Pinpoint the cell where the given text exists, returning its [X, Y] midpoint coordinate. 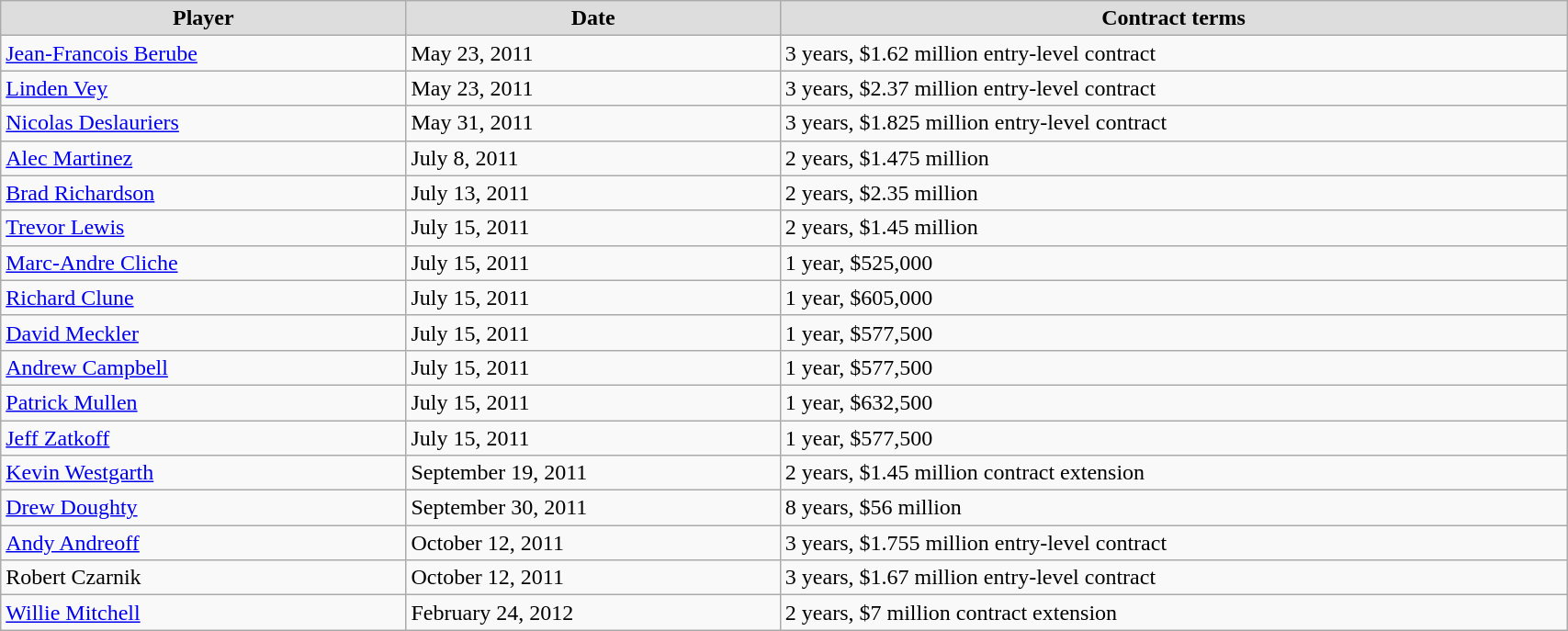
2 years, $1.475 million [1173, 158]
Andrew Campbell [204, 367]
Brad Richardson [204, 193]
Richard Clune [204, 298]
Date [593, 18]
8 years, $56 million [1173, 508]
February 24, 2012 [593, 613]
3 years, $1.755 million entry-level contract [1173, 543]
3 years, $2.37 million entry-level contract [1173, 88]
3 years, $1.825 million entry-level contract [1173, 123]
2 years, $1.45 million [1173, 228]
Drew Doughty [204, 508]
1 year, $605,000 [1173, 298]
2 years, $1.45 million contract extension [1173, 473]
1 year, $632,500 [1173, 402]
July 8, 2011 [593, 158]
2 years, $2.35 million [1173, 193]
Kevin Westgarth [204, 473]
September 19, 2011 [593, 473]
2 years, $7 million contract extension [1173, 613]
Robert Czarnik [204, 578]
September 30, 2011 [593, 508]
Trevor Lewis [204, 228]
Nicolas Deslauriers [204, 123]
Jeff Zatkoff [204, 438]
3 years, $1.62 million entry-level contract [1173, 53]
Willie Mitchell [204, 613]
Patrick Mullen [204, 402]
3 years, $1.67 million entry-level contract [1173, 578]
1 year, $525,000 [1173, 263]
Player [204, 18]
Marc-Andre Cliche [204, 263]
Linden Vey [204, 88]
July 13, 2011 [593, 193]
Contract terms [1173, 18]
David Meckler [204, 332]
Jean-Francois Berube [204, 53]
Andy Andreoff [204, 543]
Alec Martinez [204, 158]
May 31, 2011 [593, 123]
